Find where the given text appears and provide that cell's center as [X, Y] coordinate. 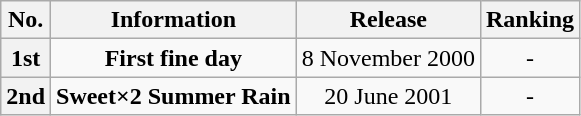
20 June 2001 [388, 96]
1st [26, 58]
8 November 2000 [388, 58]
First fine day [174, 58]
Release [388, 20]
No. [26, 20]
Information [174, 20]
2nd [26, 96]
Sweet×2 Summer Rain [174, 96]
Ranking [530, 20]
